Output the [x, y] coordinate of the center of the cell containing the given text.  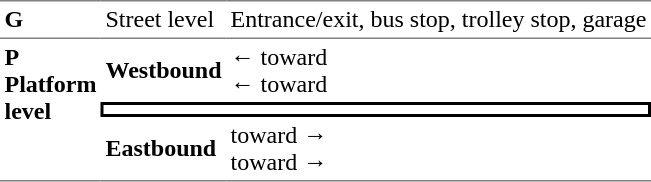
toward → toward → [438, 149]
← toward ← toward [438, 70]
Westbound [164, 70]
Entrance/exit, bus stop, trolley stop, garage [438, 19]
G [50, 19]
Street level [164, 19]
Eastbound [164, 149]
P Platform level [50, 110]
